Find where the given text appears and provide that cell's center as [x, y] coordinate. 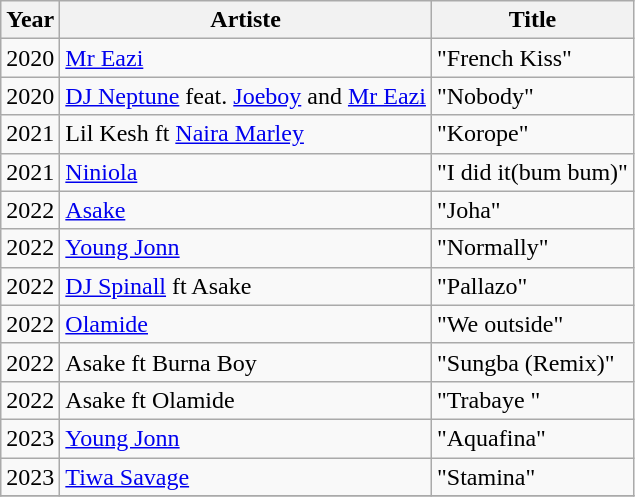
"Pallazo" [532, 286]
Mr Eazi [246, 58]
DJ Spinall ft Asake [246, 286]
"Sungba (Remix)" [532, 362]
Asake [246, 210]
Olamide [246, 324]
Asake ft Olamide [246, 400]
Tiwa Savage [246, 477]
Asake ft Burna Boy [246, 362]
"Normally" [532, 248]
Niniola [246, 172]
"We outside" [532, 324]
"Aquafina" [532, 438]
Lil Kesh ft Naira Marley [246, 134]
"Stamina" [532, 477]
Artiste [246, 20]
"Nobody" [532, 96]
"Korope" [532, 134]
"French Kiss" [532, 58]
"I did it(bum bum)" [532, 172]
Year [30, 20]
Title [532, 20]
DJ Neptune feat. Joeboy and Mr Eazi [246, 96]
"Trabaye " [532, 400]
"Joha" [532, 210]
